Extract the [x, y] coordinate from the center of the cell holding the provided text.  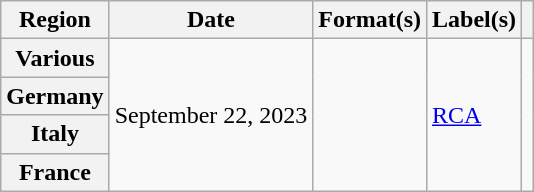
Format(s) [370, 20]
RCA [474, 115]
Various [55, 58]
Label(s) [474, 20]
Germany [55, 96]
September 22, 2023 [211, 115]
Region [55, 20]
Date [211, 20]
Italy [55, 134]
France [55, 172]
